For the text-containing cell, return its midpoint in [X, Y] coordinate format. 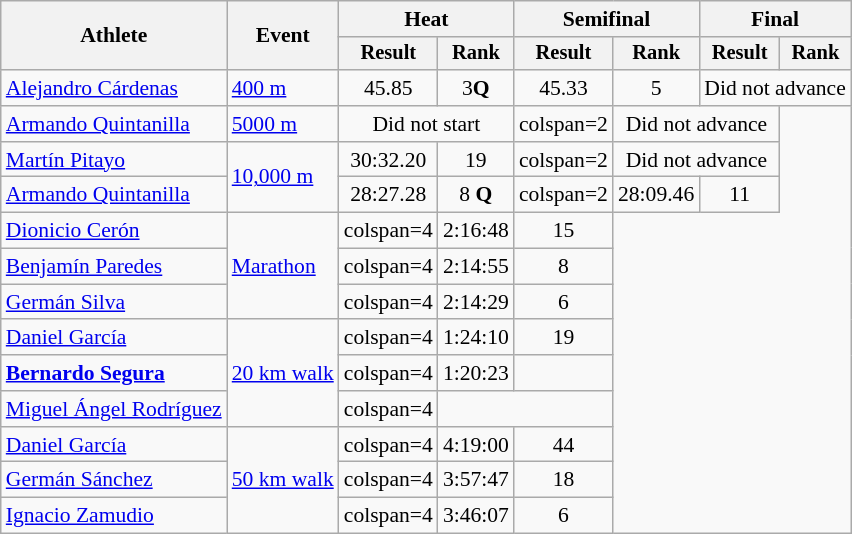
Germán Sánchez [114, 480]
8 [564, 267]
Heat [426, 19]
18 [564, 480]
1:24:10 [476, 338]
8 Q [476, 195]
45.85 [388, 88]
15 [564, 231]
Marathon [283, 266]
1:20:23 [476, 373]
Martín Pitayo [114, 160]
Ignacio Zamudio [114, 516]
2:16:48 [476, 231]
5 [656, 88]
11 [740, 195]
28:09.46 [656, 195]
Athlete [114, 36]
2:14:29 [476, 302]
5000 m [283, 124]
44 [564, 445]
2:14:55 [476, 267]
20 km walk [283, 374]
3:46:07 [476, 516]
Alejandro Cárdenas [114, 88]
Germán Silva [114, 302]
400 m [283, 88]
Benjamín Paredes [114, 267]
4:19:00 [476, 445]
30:32.20 [388, 160]
10,000 m [283, 178]
3:57:47 [476, 480]
Semifinal [606, 19]
3Q [476, 88]
Dionicio Cerón [114, 231]
28:27.28 [388, 195]
Miguel Ángel Rodríguez [114, 409]
50 km walk [283, 480]
Bernardo Segura [114, 373]
Final [775, 19]
45.33 [564, 88]
Did not start [426, 124]
Event [283, 36]
